Return the [X, Y] coordinate for the center point of the cell that contains the specified text.  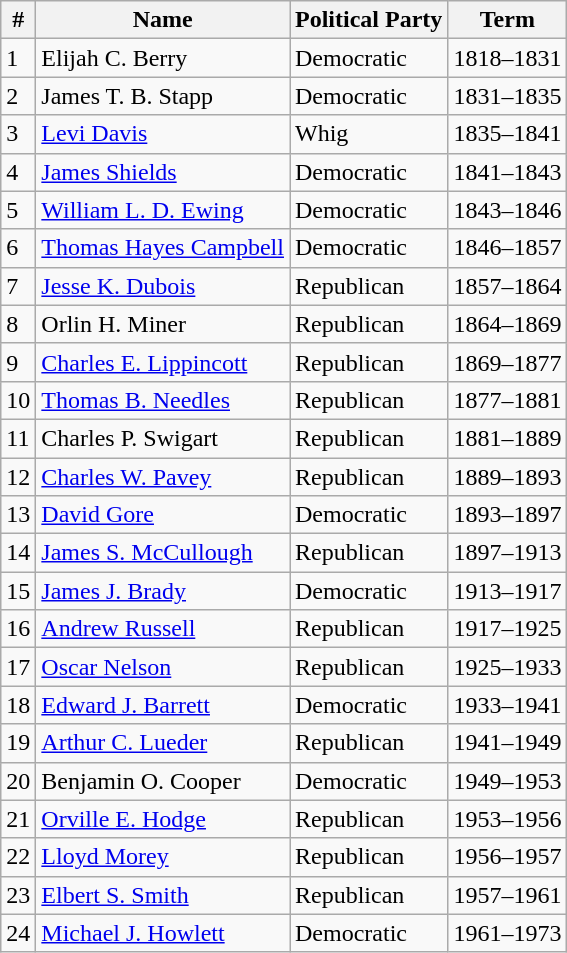
1961–1973 [508, 933]
6 [18, 248]
1957–1961 [508, 895]
Charles E. Lippincott [163, 362]
Jesse K. Dubois [163, 286]
Arthur C. Lueder [163, 743]
David Gore [163, 515]
1846–1857 [508, 248]
Political Party [369, 20]
20 [18, 781]
Whig [369, 134]
# [18, 20]
1953–1956 [508, 819]
15 [18, 591]
9 [18, 362]
1889–1893 [508, 477]
James Shields [163, 172]
Lloyd Morey [163, 857]
Edward J. Barrett [163, 705]
Orville E. Hodge [163, 819]
18 [18, 705]
7 [18, 286]
5 [18, 210]
Elbert S. Smith [163, 895]
1893–1897 [508, 515]
13 [18, 515]
Orlin H. Miner [163, 324]
12 [18, 477]
4 [18, 172]
1956–1957 [508, 857]
Levi Davis [163, 134]
1949–1953 [508, 781]
1835–1841 [508, 134]
1917–1925 [508, 629]
William L. D. Ewing [163, 210]
1841–1843 [508, 172]
1941–1949 [508, 743]
Benjamin O. Cooper [163, 781]
1831–1835 [508, 96]
23 [18, 895]
3 [18, 134]
Thomas B. Needles [163, 400]
James J. Brady [163, 591]
1925–1933 [508, 667]
1933–1941 [508, 705]
1843–1846 [508, 210]
1 [18, 58]
2 [18, 96]
Term [508, 20]
Elijah C. Berry [163, 58]
19 [18, 743]
Charles P. Swigart [163, 438]
Michael J. Howlett [163, 933]
22 [18, 857]
1881–1889 [508, 438]
Oscar Nelson [163, 667]
11 [18, 438]
8 [18, 324]
17 [18, 667]
21 [18, 819]
1818–1831 [508, 58]
1877–1881 [508, 400]
Andrew Russell [163, 629]
16 [18, 629]
1857–1864 [508, 286]
1897–1913 [508, 553]
James T. B. Stapp [163, 96]
1864–1869 [508, 324]
1913–1917 [508, 591]
24 [18, 933]
Name [163, 20]
Charles W. Pavey [163, 477]
1869–1877 [508, 362]
Thomas Hayes Campbell [163, 248]
10 [18, 400]
James S. McCullough [163, 553]
14 [18, 553]
